Return [X, Y] of the center of cell containing provided text 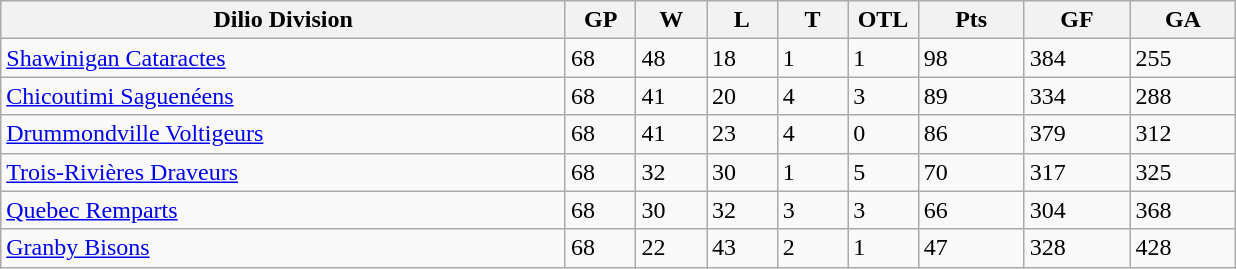
47 [971, 248]
18 [742, 58]
OTL [884, 20]
Trois-Rivières Draveurs [284, 172]
2 [812, 248]
89 [971, 96]
48 [672, 58]
GF [1077, 20]
Pts [971, 20]
W [672, 20]
Chicoutimi Saguenéens [284, 96]
Granby Bisons [284, 248]
70 [971, 172]
Shawinigan Cataractes [284, 58]
L [742, 20]
86 [971, 134]
312 [1183, 134]
334 [1077, 96]
428 [1183, 248]
325 [1183, 172]
288 [1183, 96]
43 [742, 248]
98 [971, 58]
22 [672, 248]
GA [1183, 20]
328 [1077, 248]
Quebec Remparts [284, 210]
GP [600, 20]
T [812, 20]
Drummondville Voltigeurs [284, 134]
66 [971, 210]
23 [742, 134]
384 [1077, 58]
5 [884, 172]
0 [884, 134]
304 [1077, 210]
20 [742, 96]
Dilio Division [284, 20]
317 [1077, 172]
255 [1183, 58]
379 [1077, 134]
368 [1183, 210]
